Detect which cell encompasses the target text, then output its [X, Y] center coordinate. 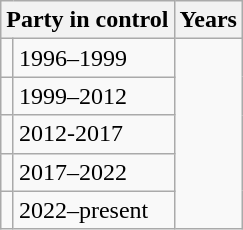
Years [208, 20]
2017–2022 [94, 172]
2012-2017 [94, 134]
Party in control [88, 20]
1996–1999 [94, 58]
1999–2012 [94, 96]
2022–present [94, 210]
